Extract the (x, y) coordinate from the center of the cell holding the provided text.  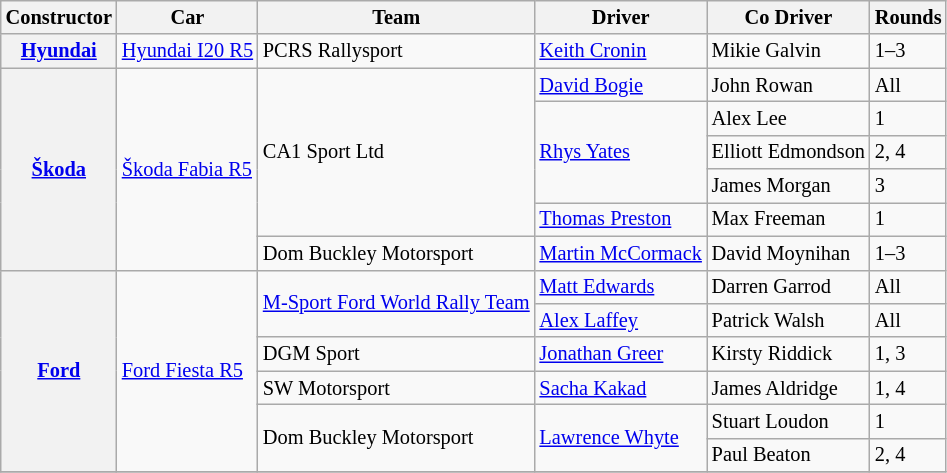
Škoda Fabia R5 (188, 169)
Car (188, 17)
Constructor (59, 17)
PCRS Rallysport (396, 51)
James Aldridge (788, 388)
1, 3 (908, 354)
Thomas Preston (621, 219)
3 (908, 186)
Patrick Walsh (788, 320)
Rounds (908, 17)
1, 4 (908, 388)
M-Sport Ford World Rally Team (396, 304)
Elliott Edmondson (788, 152)
Darren Garrod (788, 287)
Paul Beaton (788, 455)
CA1 Sport Ltd (396, 152)
Hyundai I20 R5 (188, 51)
Stuart Loudon (788, 421)
Alex Lee (788, 118)
Keith Cronin (621, 51)
Rhys Yates (621, 152)
SW Motorsport (396, 388)
David Moynihan (788, 253)
Team (396, 17)
Jonathan Greer (621, 354)
Ford Fiesta R5 (188, 371)
Škoda (59, 169)
Sacha Kakad (621, 388)
James Morgan (788, 186)
Driver (621, 17)
Matt Edwards (621, 287)
Lawrence Whyte (621, 438)
Max Freeman (788, 219)
David Bogie (621, 85)
Mikie Galvin (788, 51)
DGM Sport (396, 354)
Martin McCormack (621, 253)
Ford (59, 371)
Hyundai (59, 51)
Co Driver (788, 17)
Alex Laffey (621, 320)
John Rowan (788, 85)
Kirsty Riddick (788, 354)
